Find where the given text appears and provide that cell's center as (x, y) coordinate. 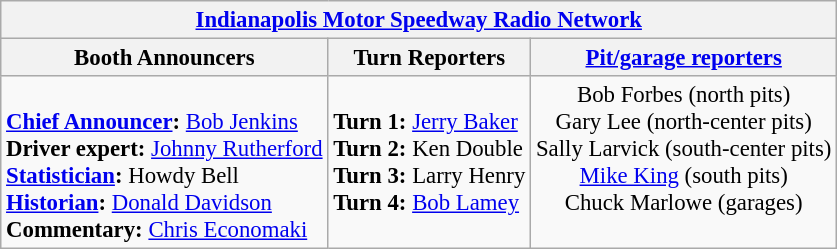
Turn 1: Jerry Baker Turn 2: Ken Double Turn 3: Larry Henry Turn 4: Bob Lamey (430, 162)
Indianapolis Motor Speedway Radio Network (419, 20)
Turn Reporters (430, 58)
Booth Announcers (164, 58)
Pit/garage reporters (684, 58)
Bob Forbes (north pits)Gary Lee (north-center pits)Sally Larvick (south-center pits)Mike King (south pits)Chuck Marlowe (garages) (684, 162)
Chief Announcer: Bob Jenkins Driver expert: Johnny Rutherford Statistician: Howdy Bell Historian: Donald Davidson Commentary: Chris Economaki (164, 162)
